Scan for the cell matching the given text and deliver its (x, y) coordinate at center. 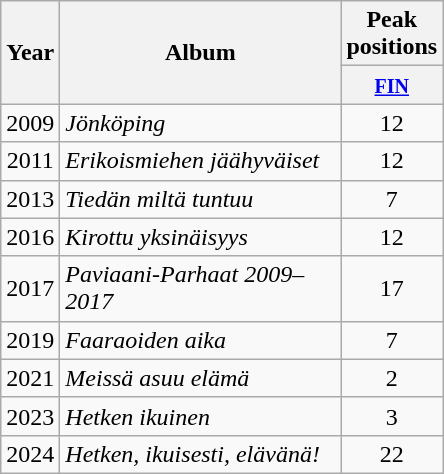
2011 (30, 161)
17 (392, 288)
2024 (30, 454)
2016 (30, 237)
2021 (30, 378)
Peak positions (392, 34)
2009 (30, 123)
Kirottu yksinäisyys (200, 237)
Album (200, 52)
Tiedän miltä tuntuu (200, 199)
Hetken, ikuisesti, elävänä! (200, 454)
2013 (30, 199)
Erikoismiehen jäähyväiset (200, 161)
2019 (30, 340)
2 (392, 378)
Meissä asuu elämä (200, 378)
3 (392, 416)
Faaraoiden aika (200, 340)
Hetken ikuinen (200, 416)
Jönköping (200, 123)
22 (392, 454)
2017 (30, 288)
FIN (392, 85)
2023 (30, 416)
Paviaani-Parhaat 2009–2017 (200, 288)
Year (30, 52)
